From the cell containing the given text, extract its center point as (x, y) coordinate. 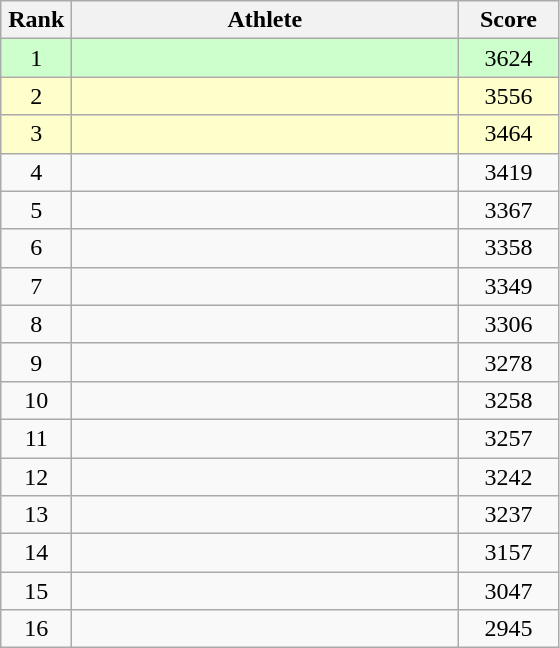
3257 (508, 438)
3624 (508, 58)
7 (36, 286)
15 (36, 591)
Rank (36, 20)
10 (36, 400)
3237 (508, 515)
1 (36, 58)
3306 (508, 324)
2945 (508, 629)
2 (36, 96)
3464 (508, 134)
3242 (508, 477)
5 (36, 210)
13 (36, 515)
3258 (508, 400)
3367 (508, 210)
3157 (508, 553)
4 (36, 172)
Score (508, 20)
3047 (508, 591)
6 (36, 248)
3349 (508, 286)
9 (36, 362)
3 (36, 134)
11 (36, 438)
12 (36, 477)
3419 (508, 172)
Athlete (265, 20)
16 (36, 629)
3278 (508, 362)
8 (36, 324)
3556 (508, 96)
3358 (508, 248)
14 (36, 553)
